Find where the given text appears and provide that cell's center as [X, Y] coordinate. 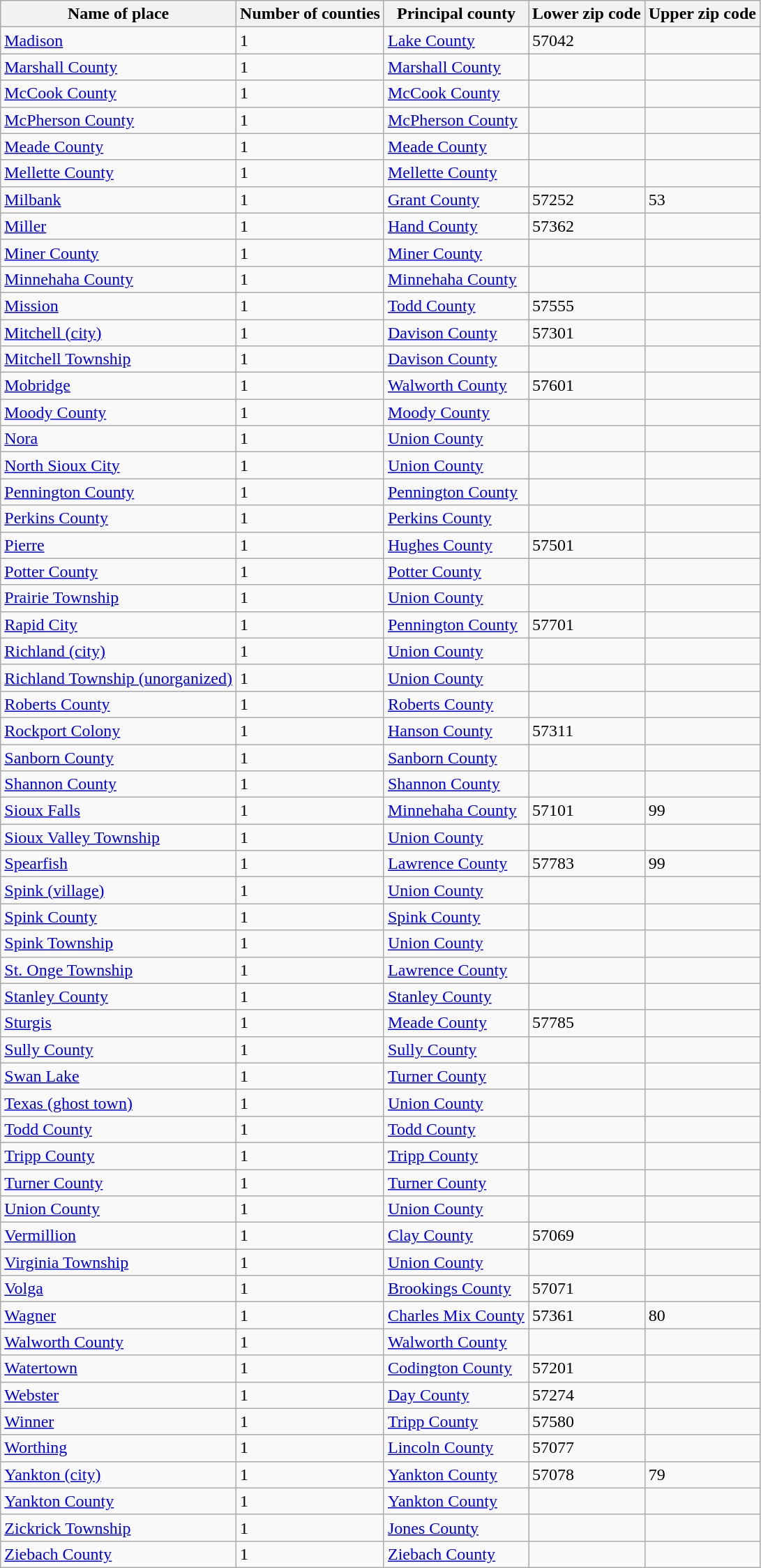
57101 [587, 811]
Hanson County [456, 731]
Watertown [119, 1368]
Grant County [456, 200]
57071 [587, 1289]
Lake County [456, 40]
Rockport Colony [119, 731]
Milbank [119, 200]
57042 [587, 40]
Webster [119, 1395]
Spink Township [119, 943]
Mitchell Township [119, 359]
57361 [587, 1315]
57311 [587, 731]
Prairie Township [119, 598]
57301 [587, 333]
57785 [587, 1023]
Hand County [456, 226]
57077 [587, 1448]
Principal county [456, 14]
57601 [587, 386]
Lower zip code [587, 14]
Number of counties [310, 14]
Texas (ghost town) [119, 1103]
57701 [587, 625]
57274 [587, 1395]
Madison [119, 40]
80 [702, 1315]
Rapid City [119, 625]
57078 [587, 1474]
Day County [456, 1395]
57201 [587, 1368]
Richland (city) [119, 651]
Charles Mix County [456, 1315]
57501 [587, 545]
Worthing [119, 1448]
Sturgis [119, 1023]
Mitchell (city) [119, 333]
57069 [587, 1236]
St. Onge Township [119, 970]
Sioux Falls [119, 811]
Richland Township (unorganized) [119, 678]
79 [702, 1474]
Virginia Township [119, 1262]
57580 [587, 1421]
Yankton (city) [119, 1474]
Nora [119, 439]
Pierre [119, 545]
Jones County [456, 1528]
Spink (village) [119, 890]
Swan Lake [119, 1076]
Upper zip code [702, 14]
Name of place [119, 14]
Hughes County [456, 545]
57555 [587, 306]
North Sioux City [119, 465]
Codington County [456, 1368]
Clay County [456, 1236]
57362 [587, 226]
Winner [119, 1421]
Lincoln County [456, 1448]
57783 [587, 864]
57252 [587, 200]
Zickrick Township [119, 1528]
Mission [119, 306]
Sioux Valley Township [119, 837]
Wagner [119, 1315]
Vermillion [119, 1236]
Spearfish [119, 864]
Volga [119, 1289]
Mobridge [119, 386]
Brookings County [456, 1289]
Miller [119, 226]
53 [702, 200]
